Determine the (X, Y) coordinate at the center of the cell enclosing the given text.  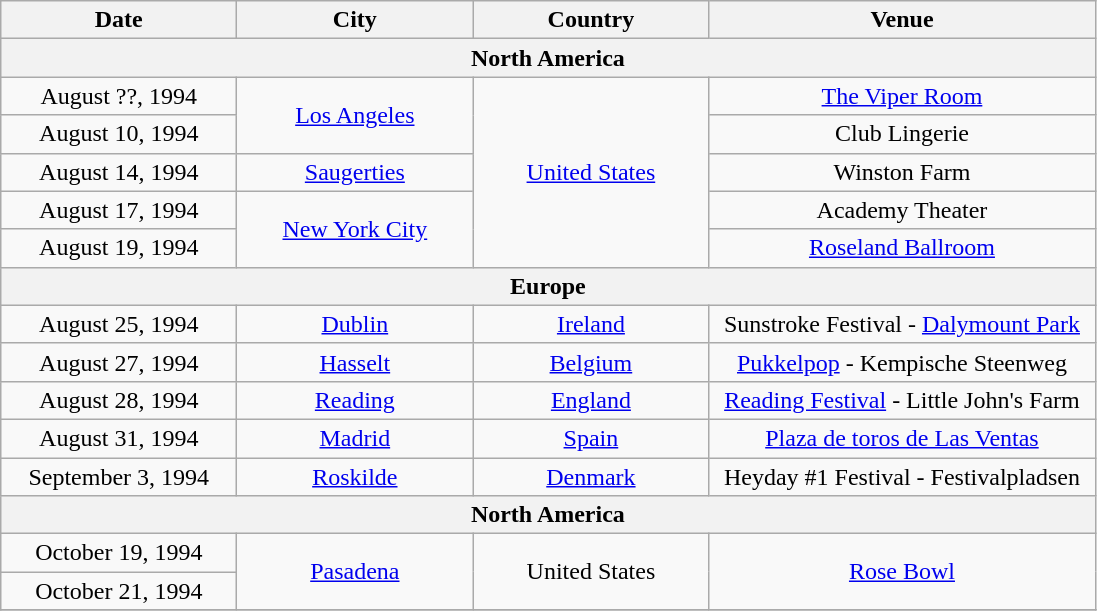
Dublin (355, 324)
Country (591, 20)
Reading Festival - Little John's Farm (902, 400)
August 27, 1994 (119, 362)
Winston Farm (902, 172)
August 10, 1994 (119, 134)
Madrid (355, 438)
Denmark (591, 477)
Hasselt (355, 362)
August 19, 1994 (119, 248)
Europe (548, 286)
Saugerties (355, 172)
Ireland (591, 324)
September 3, 1994 (119, 477)
Venue (902, 20)
Rose Bowl (902, 572)
Belgium (591, 362)
Sunstroke Festival - Dalymount Park (902, 324)
Academy Theater (902, 210)
The Viper Room (902, 96)
Los Angeles (355, 115)
Reading (355, 400)
August 25, 1994 (119, 324)
Plaza de toros de Las Ventas (902, 438)
August 31, 1994 (119, 438)
Spain (591, 438)
August 17, 1994 (119, 210)
Club Lingerie (902, 134)
August ??, 1994 (119, 96)
October 19, 1994 (119, 553)
England (591, 400)
Heyday #1 Festival - Festivalpladsen (902, 477)
Date (119, 20)
Pukkelpop - Kempische Steenweg (902, 362)
City (355, 20)
Roseland Ballroom (902, 248)
October 21, 1994 (119, 591)
August 28, 1994 (119, 400)
Pasadena (355, 572)
Roskilde (355, 477)
August 14, 1994 (119, 172)
New York City (355, 229)
